Return the (X, Y) coordinate for the center point of the cell that contains the specified text.  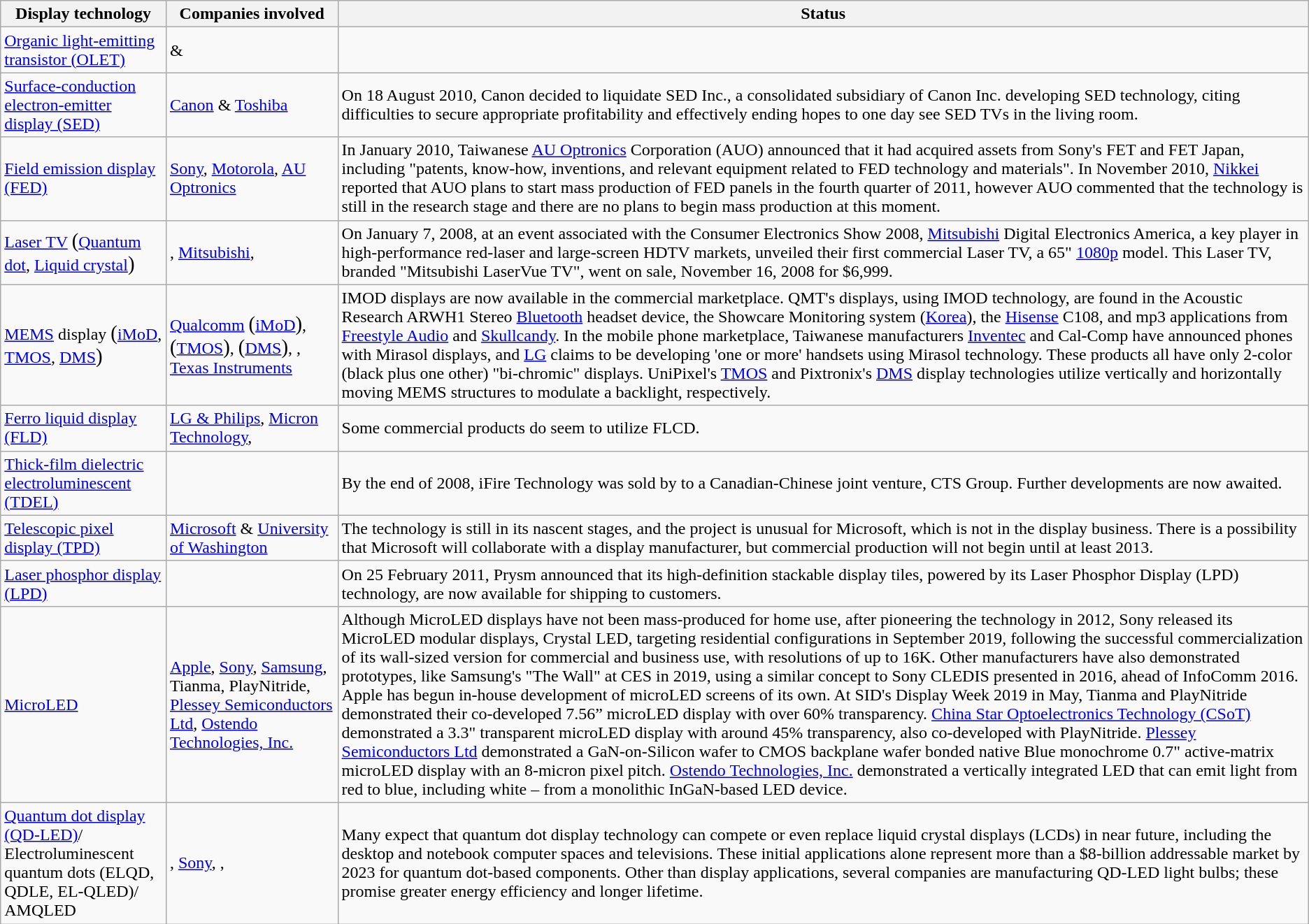
Surface-conduction electron-emitter display (SED) (84, 105)
Quantum dot display (QD-LED)/Electroluminescent quantum dots (ELQD, QDLE, EL-QLED)/AMQLED (84, 862)
By the end of 2008, iFire Technology was sold by to a Canadian-Chinese joint venture, CTS Group. Further developments are now awaited. (823, 483)
Apple, Sony, Samsung, Tianma, PlayNitride, Plessey Semiconductors Ltd, Ostendo Technologies, Inc. (252, 705)
Thick-film dielectric electroluminescent (TDEL) (84, 483)
Some commercial products do seem to utilize FLCD. (823, 428)
Telescopic pixel display (TPD) (84, 538)
Organic light-emitting transistor (OLET) (84, 50)
Sony, Motorola, AU Optronics (252, 179)
Companies involved (252, 14)
Field emission display (FED) (84, 179)
Laser phosphor display (LPD) (84, 583)
Laser TV (Quantum dot, Liquid crystal) (84, 252)
Ferro liquid display (FLD) (84, 428)
, Mitsubishi, (252, 252)
MEMS display (iMoD, TMOS, DMS) (84, 345)
LG & Philips, Micron Technology, (252, 428)
Display technology (84, 14)
Qualcomm (iMoD), (TMOS), (DMS), , Texas Instruments (252, 345)
MicroLED (84, 705)
& (252, 50)
Status (823, 14)
, Sony, , (252, 862)
Microsoft & University of Washington (252, 538)
Canon & Toshiba (252, 105)
